Find where the given text appears and provide that cell's center as (X, Y) coordinate. 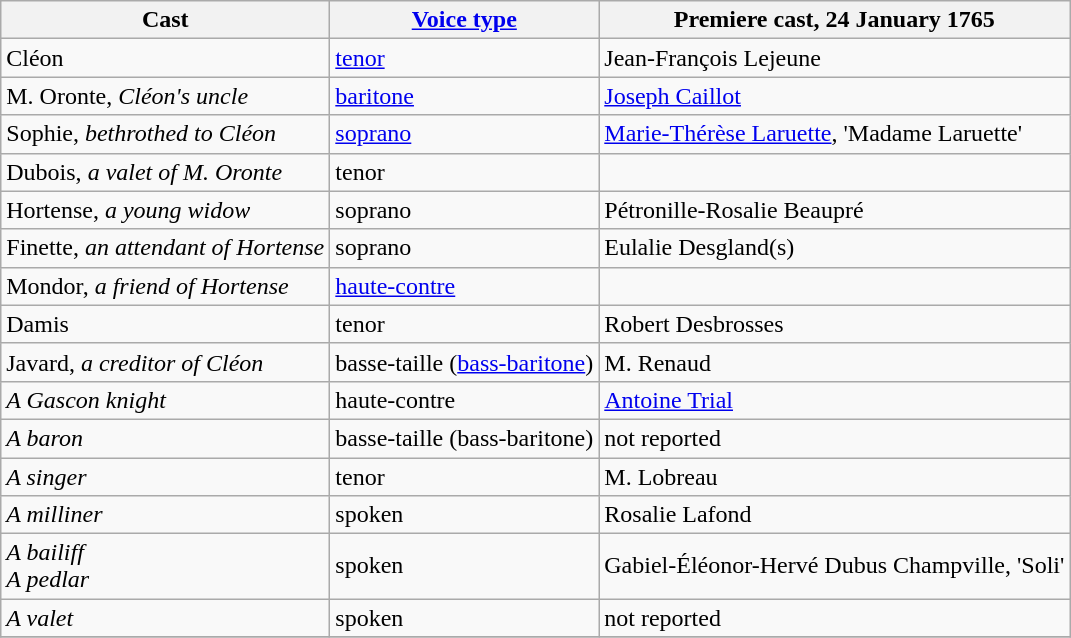
M. Oronte, Cléon's uncle (166, 96)
Premiere cast, 24 January 1765 (834, 20)
A milliner (166, 515)
Sophie, bethrothed to Cléon (166, 134)
Cast (166, 20)
Javard, a creditor of Cléon (166, 362)
Gabiel-Éléonor-Hervé Dubus Champville, 'Soli' (834, 566)
A baron (166, 438)
baritone (464, 96)
Rosalie Lafond (834, 515)
A singer (166, 477)
Cléon (166, 58)
Voice type (464, 20)
Damis (166, 324)
Mondor, a friend of Hortense (166, 286)
Joseph Caillot (834, 96)
A valet (166, 618)
Jean-François Lejeune (834, 58)
Marie-Thérèse Laruette, 'Madame Laruette' (834, 134)
A bailiffA pedlar (166, 566)
Dubois, a valet of M. Oronte (166, 172)
Robert Desbrosses (834, 324)
Pétronille-Rosalie Beaupré (834, 210)
Eulalie Desgland(s) (834, 248)
Finette, an attendant of Hortense (166, 248)
Antoine Trial (834, 400)
M. Renaud (834, 362)
Hortense, a young widow (166, 210)
M. Lobreau (834, 477)
A Gascon knight (166, 400)
